Provide the [X, Y] coordinate of the cell's center where the given text is located.  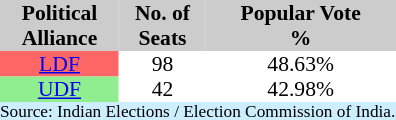
PoliticalAlliance [60, 26]
42 [162, 89]
48.63% [300, 64]
Source: Indian Elections / Election Commission of India. [198, 111]
Popular Vote % [300, 26]
No. ofSeats [162, 26]
UDF [60, 89]
98 [162, 64]
LDF [60, 64]
42.98% [300, 89]
